Scan for the cell matching the given text and deliver its (x, y) coordinate at center. 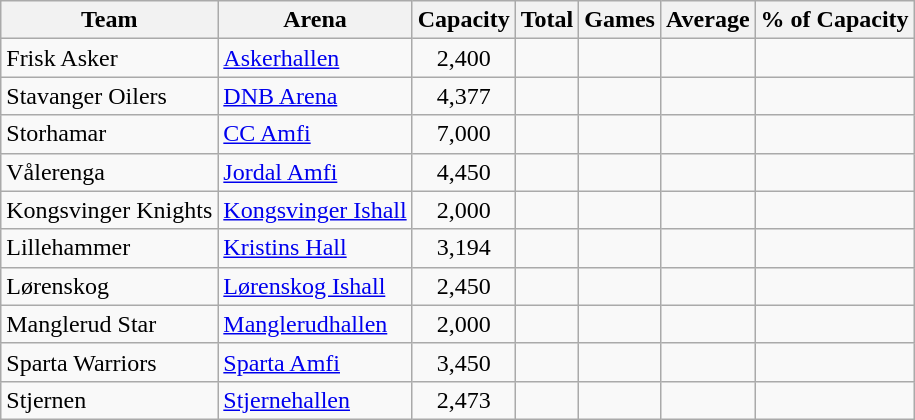
Manglerud Star (110, 324)
Askerhallen (315, 58)
Lillehammer (110, 248)
Stavanger Oilers (110, 96)
Stjernehallen (315, 400)
Storhamar (110, 134)
Capacity (464, 20)
2,400 (464, 58)
Total (547, 20)
Sparta Warriors (110, 362)
3,450 (464, 362)
4,450 (464, 172)
Lørenskog Ishall (315, 286)
Sparta Amfi (315, 362)
2,450 (464, 286)
Average (708, 20)
Kristins Hall (315, 248)
Vålerenga (110, 172)
3,194 (464, 248)
2,473 (464, 400)
CC Amfi (315, 134)
Arena (315, 20)
DNB Arena (315, 96)
Team (110, 20)
7,000 (464, 134)
Kongsvinger Knights (110, 210)
Manglerudhallen (315, 324)
% of Capacity (834, 20)
Kongsvinger Ishall (315, 210)
Lørenskog (110, 286)
Frisk Asker (110, 58)
Stjernen (110, 400)
Jordal Amfi (315, 172)
Games (620, 20)
4,377 (464, 96)
